Capture the cell that displays the provided text and extract its (X, Y) central coordinate. 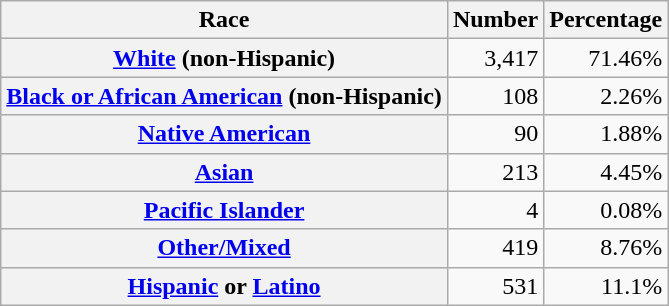
Asian (224, 172)
Black or African American (non-Hispanic) (224, 96)
Pacific Islander (224, 210)
108 (495, 96)
Hispanic or Latino (224, 286)
0.08% (606, 210)
4 (495, 210)
1.88% (606, 134)
11.1% (606, 286)
8.76% (606, 248)
4.45% (606, 172)
90 (495, 134)
531 (495, 286)
419 (495, 248)
Native American (224, 134)
71.46% (606, 58)
Race (224, 20)
Number (495, 20)
3,417 (495, 58)
2.26% (606, 96)
Other/Mixed (224, 248)
Percentage (606, 20)
White (non-Hispanic) (224, 58)
213 (495, 172)
